Return the [x, y] coordinate for the center point of the cell that contains the specified text.  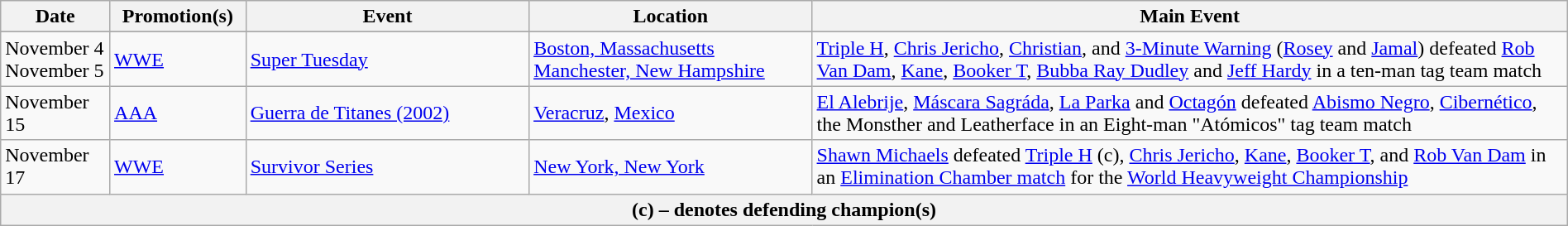
November 17 [55, 167]
(c) – denotes defending champion(s) [784, 209]
Guerra de Titanes (2002) [387, 113]
Survivor Series [387, 167]
Veracruz, Mexico [671, 113]
Main Event [1189, 17]
Boston, MassachusettsManchester, New Hampshire [671, 60]
AAA [179, 113]
Date [55, 17]
Promotion(s) [179, 17]
November 4November 5 [55, 60]
Super Tuesday [387, 60]
New York, New York [671, 167]
Location [671, 17]
Event [387, 17]
November 15 [55, 113]
